Return [x, y] of the center of cell containing provided text 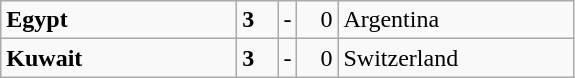
Argentina [456, 20]
Switzerland [456, 58]
Kuwait [119, 58]
Egypt [119, 20]
